Return the [x, y] coordinate for the center point of the cell that contains the specified text.  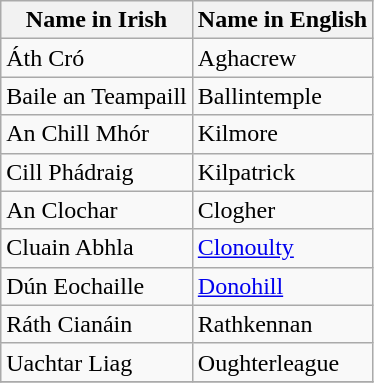
An Clochar [97, 210]
Clogher [282, 210]
Cill Phádraig [97, 172]
Ráth Cianáin [97, 324]
Name in English [282, 20]
Aghacrew [282, 58]
Dún Eochaille [97, 286]
Kilpatrick [282, 172]
Cluain Abhla [97, 248]
Uachtar Liag [97, 362]
Oughterleague [282, 362]
Baile an Teampaill [97, 96]
Ballintemple [282, 96]
Kilmore [282, 134]
An Chill Mhór [97, 134]
Name in Irish [97, 20]
Rathkennan [282, 324]
Áth Cró [97, 58]
Clonoulty [282, 248]
Donohill [282, 286]
